Provide the (X, Y) coordinate of the cell's center where the given text is located.  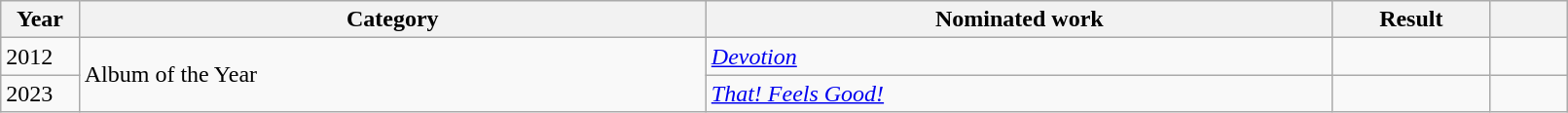
Devotion (1019, 56)
Nominated work (1019, 19)
2023 (40, 94)
Album of the Year (392, 75)
Result (1411, 19)
Category (392, 19)
Year (40, 19)
2012 (40, 56)
That! Feels Good! (1019, 94)
